From the cell containing the given text, extract its center point as (x, y) coordinate. 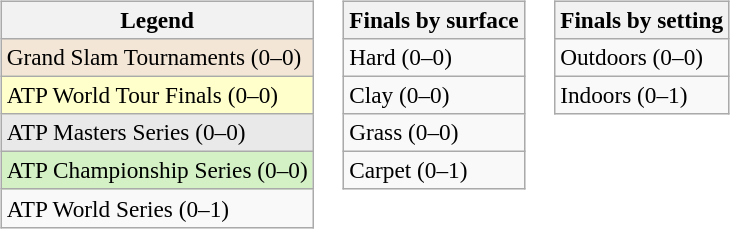
Outdoors (0–0) (642, 57)
Legend (157, 20)
ATP Championship Series (0–0) (157, 171)
Finals by surface (434, 20)
Carpet (0–1) (434, 171)
Clay (0–0) (434, 95)
ATP World Tour Finals (0–0) (157, 95)
Finals by setting (642, 20)
Grand Slam Tournaments (0–0) (157, 57)
Indoors (0–1) (642, 95)
ATP Masters Series (0–0) (157, 133)
ATP World Series (0–1) (157, 208)
Hard (0–0) (434, 57)
Grass (0–0) (434, 133)
